Determine the [X, Y] coordinate at the center of the cell enclosing the given text.  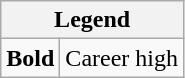
Career high [122, 58]
Bold [30, 58]
Legend [92, 20]
